Return the (x, y) coordinate for the center point of the cell that contains the specified text.  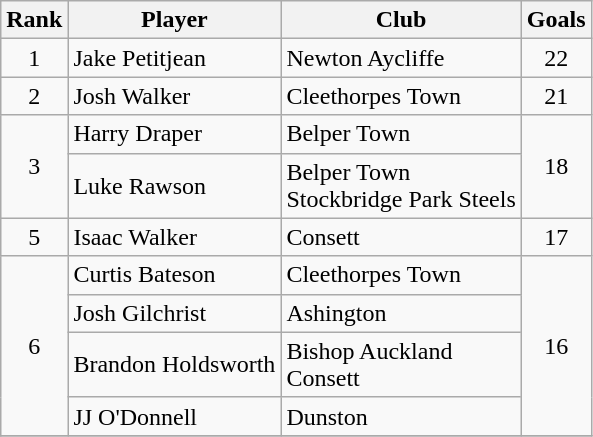
Jake Petitjean (174, 58)
Rank (34, 20)
2 (34, 96)
Josh Gilchrist (174, 313)
Belper Town Stockbridge Park Steels (401, 186)
Harry Draper (174, 134)
Goals (556, 20)
Newton Aycliffe (401, 58)
Curtis Bateson (174, 275)
JJ O'Donnell (174, 416)
5 (34, 237)
17 (556, 237)
Brandon Holdsworth (174, 364)
1 (34, 58)
Belper Town (401, 134)
Isaac Walker (174, 237)
3 (34, 166)
6 (34, 346)
Josh Walker (174, 96)
18 (556, 166)
Player (174, 20)
Bishop Auckland Consett (401, 364)
Consett (401, 237)
16 (556, 346)
Ashington (401, 313)
Luke Rawson (174, 186)
Dunston (401, 416)
Club (401, 20)
22 (556, 58)
21 (556, 96)
